From the cell containing the given text, extract its center point as [X, Y] coordinate. 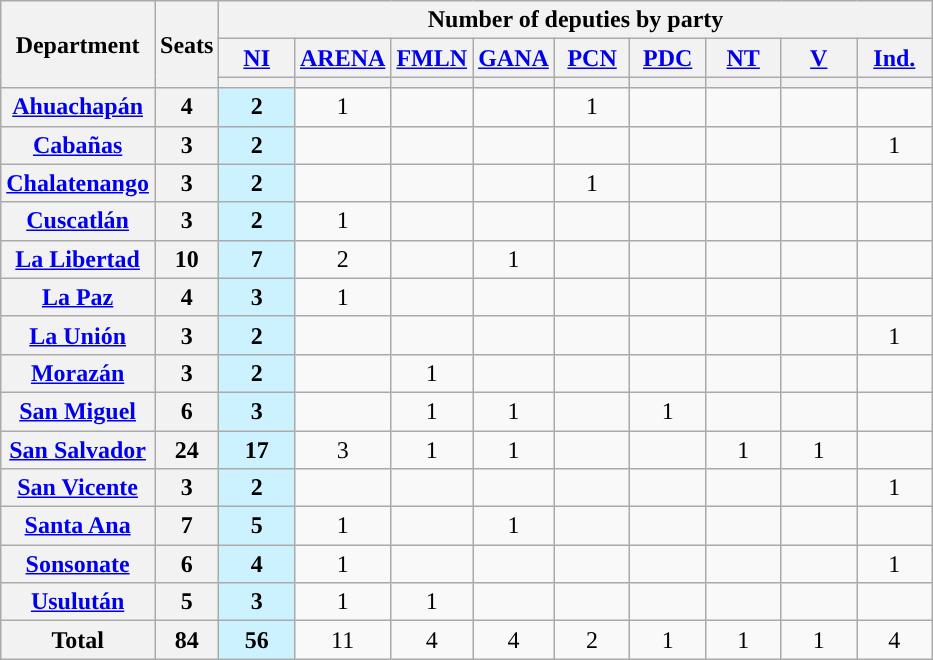
FMLN [432, 58]
Santa Ana [78, 526]
84 [186, 640]
Ind. [895, 58]
11 [342, 640]
V [819, 58]
Chalatenango [78, 183]
GANA [514, 58]
La Paz [78, 297]
PDC [668, 58]
Ahuachapán [78, 107]
Cabañas [78, 145]
San Vicente [78, 488]
NI [257, 58]
Seats [186, 44]
Department [78, 44]
Total [78, 640]
San Salvador [78, 449]
ARENA [342, 58]
San Miguel [78, 411]
Cuscatlán [78, 221]
Usulután [78, 602]
56 [257, 640]
24 [186, 449]
La Unión [78, 335]
NT [743, 58]
Number of deputies by party [576, 20]
PCN [592, 58]
10 [186, 259]
Morazán [78, 373]
La Libertad [78, 259]
17 [257, 449]
Sonsonate [78, 564]
